From the cell containing the given text, extract its center point as (X, Y) coordinate. 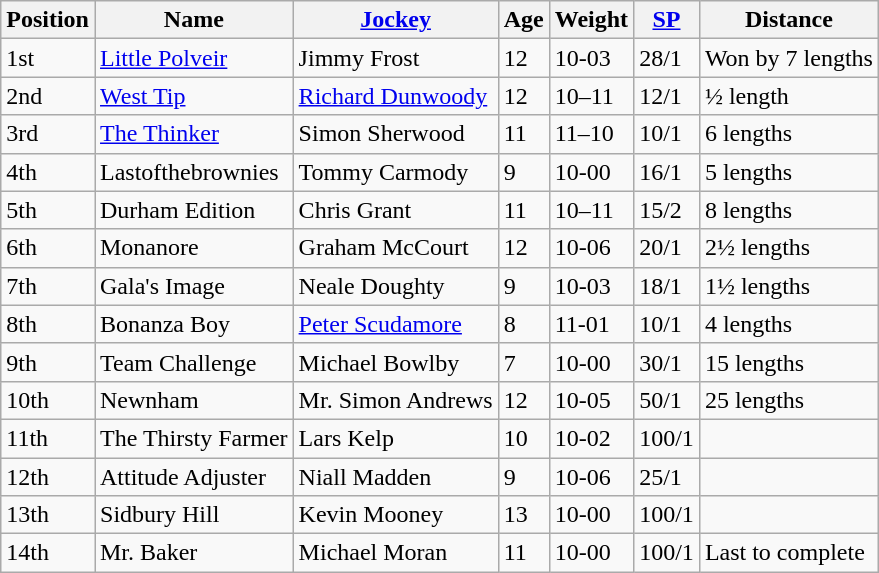
West Tip (194, 96)
The Thinker (194, 134)
2½ lengths (788, 248)
Peter Scudamore (396, 324)
Name (194, 20)
25/1 (667, 477)
10 (524, 438)
Position (48, 20)
9th (48, 362)
3rd (48, 134)
Richard Dunwoody (396, 96)
Weight (591, 20)
6 lengths (788, 134)
Jockey (396, 20)
25 lengths (788, 400)
50/1 (667, 400)
8 lengths (788, 210)
Simon Sherwood (396, 134)
18/1 (667, 286)
6th (48, 248)
1st (48, 58)
13 (524, 515)
10-02 (591, 438)
½ length (788, 96)
5th (48, 210)
7 (524, 362)
Won by 7 lengths (788, 58)
Last to complete (788, 553)
28/1 (667, 58)
Niall Madden (396, 477)
Team Challenge (194, 362)
Jimmy Frost (396, 58)
12/1 (667, 96)
15 lengths (788, 362)
Tommy Carmody (396, 172)
SP (667, 20)
2nd (48, 96)
Newnham (194, 400)
8 (524, 324)
14th (48, 553)
Lars Kelp (396, 438)
Little Polveir (194, 58)
4th (48, 172)
Monanore (194, 248)
12th (48, 477)
7th (48, 286)
8th (48, 324)
Age (524, 20)
10-05 (591, 400)
1½ lengths (788, 286)
Attitude Adjuster (194, 477)
11-01 (591, 324)
11–10 (591, 134)
Michael Bowlby (396, 362)
Kevin Mooney (396, 515)
Lastofthebrownies (194, 172)
Distance (788, 20)
Sidbury Hill (194, 515)
16/1 (667, 172)
13th (48, 515)
20/1 (667, 248)
30/1 (667, 362)
Neale Doughty (396, 286)
Gala's Image (194, 286)
11th (48, 438)
Durham Edition (194, 210)
Michael Moran (396, 553)
4 lengths (788, 324)
Mr. Simon Andrews (396, 400)
Bonanza Boy (194, 324)
10th (48, 400)
The Thirsty Farmer (194, 438)
Graham McCourt (396, 248)
5 lengths (788, 172)
15/2 (667, 210)
Chris Grant (396, 210)
Mr. Baker (194, 553)
